Locate the cell with the specified text and output its (x, y) center coordinate. 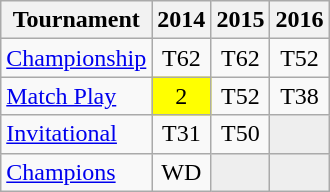
Champions (76, 172)
2 (182, 96)
WD (182, 172)
T50 (240, 134)
2014 (182, 20)
Championship (76, 58)
T31 (182, 134)
2016 (300, 20)
Invitational (76, 134)
T38 (300, 96)
2015 (240, 20)
Match Play (76, 96)
Tournament (76, 20)
